Identify which cell holds the provided text, then report its (X, Y) central coordinate. 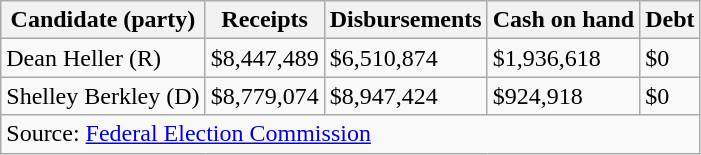
Candidate (party) (103, 20)
$8,779,074 (264, 96)
$1,936,618 (563, 58)
Cash on hand (563, 20)
$8,447,489 (264, 58)
Debt (670, 20)
Shelley Berkley (D) (103, 96)
Receipts (264, 20)
$924,918 (563, 96)
$8,947,424 (406, 96)
Dean Heller (R) (103, 58)
$6,510,874 (406, 58)
Source: Federal Election Commission (350, 134)
Disbursements (406, 20)
